From the cell containing the given text, extract its center point as [x, y] coordinate. 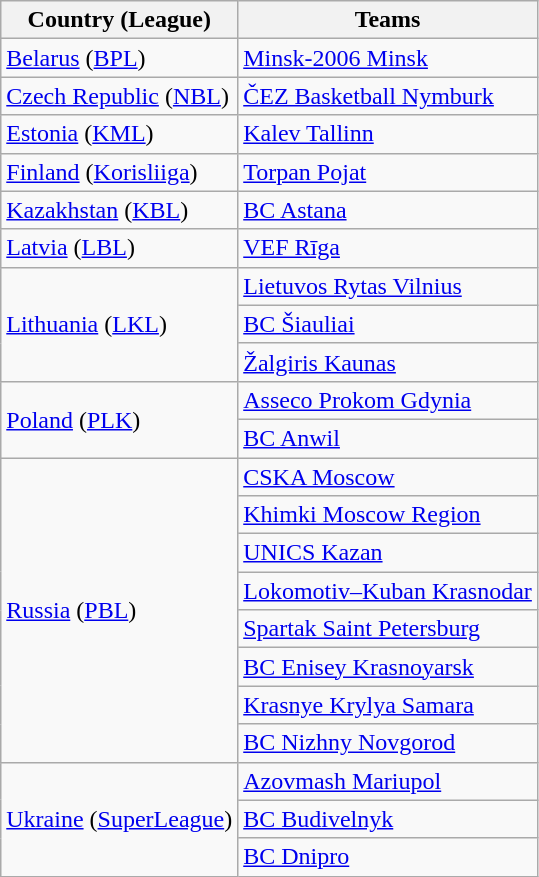
BC Anwil [388, 438]
CSKA Moscow [388, 477]
Russia (PBL) [120, 610]
Spartak Saint Petersburg [388, 629]
Estonia (KML) [120, 134]
Belarus (BPL) [120, 58]
Kalev Tallinn [388, 134]
Kazakhstan (KBL) [120, 210]
Torpan Pojat [388, 172]
Minsk-2006 Minsk [388, 58]
Lithuania (LKL) [120, 324]
BC Šiauliai [388, 324]
Lietuvos Rytas Vilnius [388, 286]
Žalgiris Kaunas [388, 362]
Khimki Moscow Region [388, 515]
Teams [388, 20]
BC Nizhny Novgorod [388, 743]
Poland (PLK) [120, 419]
VEF Rīga [388, 248]
BC Dnipro [388, 857]
Asseco Prokom Gdynia [388, 400]
Finland (Korisliiga) [120, 172]
Ukraine (SuperLeague) [120, 819]
BC Budivelnyk [388, 819]
Latvia (LBL) [120, 248]
Czech Republic (NBL) [120, 96]
Country (League) [120, 20]
Azovmash Mariupol [388, 781]
BC Astana [388, 210]
UNICS Kazan [388, 553]
Lokomotiv–Kuban Krasnodar [388, 591]
ČEZ Basketball Nymburk [388, 96]
BC Enisey Krasnoyarsk [388, 667]
Krasnye Krylya Samara [388, 705]
